Detect which cell encompasses the target text, then output its (X, Y) center coordinate. 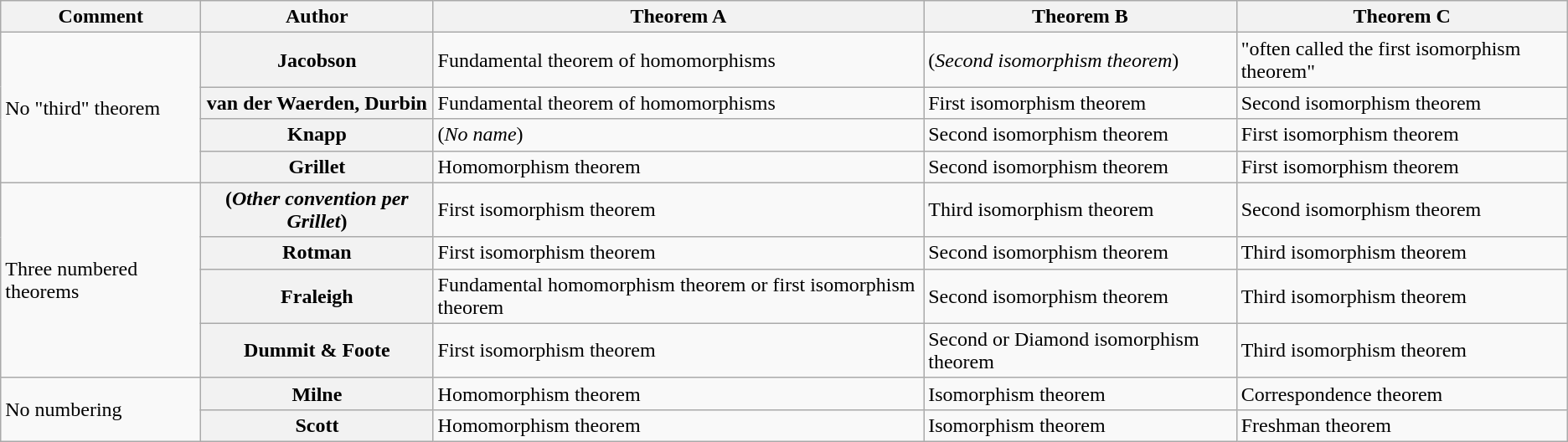
Grillet (317, 167)
Milne (317, 393)
Knapp (317, 135)
Theorem A (678, 17)
Freshman theorem (1402, 425)
(No name) (678, 135)
No numbering (101, 409)
Correspondence theorem (1402, 393)
Author (317, 17)
No "third" theorem (101, 107)
Second or Diamond isomorphism theorem (1081, 350)
Comment (101, 17)
Theorem B (1081, 17)
Rotman (317, 253)
van der Waerden, Durbin (317, 103)
(Other convention per Grillet) (317, 209)
Dummit & Foote (317, 350)
"often called the first isomorphism theorem" (1402, 60)
(Second isomorphism theorem) (1081, 60)
Fraleigh (317, 296)
Scott (317, 425)
Theorem C (1402, 17)
Jacobson (317, 60)
Three numbered theorems (101, 280)
Fundamental homomorphism theorem or first isomorphism theorem (678, 296)
